From the cell containing the given text, extract its center point as [x, y] coordinate. 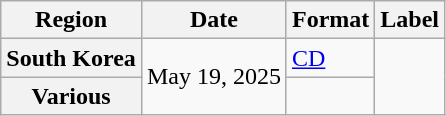
Various [72, 96]
Region [72, 20]
CD [330, 58]
South Korea [72, 58]
Label [410, 20]
Date [214, 20]
May 19, 2025 [214, 77]
Format [330, 20]
